Determine the (x, y) coordinate at the center of the cell enclosing the given text.  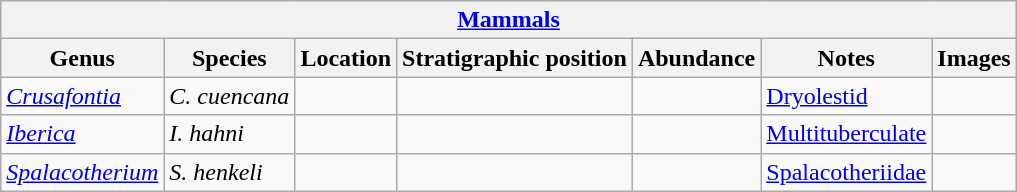
Spalacotheriidae (846, 172)
Notes (846, 58)
Location (346, 58)
Mammals (508, 20)
C. cuencana (230, 96)
Dryolestid (846, 96)
Multituberculate (846, 134)
Spalacotherium (82, 172)
Genus (82, 58)
Images (974, 58)
Crusafontia (82, 96)
Species (230, 58)
Abundance (696, 58)
I. hahni (230, 134)
Iberica (82, 134)
Stratigraphic position (515, 58)
S. henkeli (230, 172)
